Provide the (X, Y) coordinate of the cell's center where the given text is located.  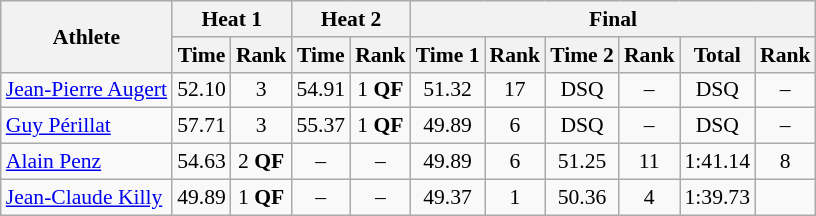
Jean-Pierre Augert (86, 90)
1:39.73 (718, 197)
Total (718, 55)
49.37 (448, 197)
1 (516, 197)
Final (614, 19)
50.36 (582, 197)
54.63 (202, 162)
4 (650, 197)
52.10 (202, 90)
Athlete (86, 36)
54.91 (320, 90)
Guy Périllat (86, 126)
51.32 (448, 90)
Time 1 (448, 55)
Jean-Claude Killy (86, 197)
1:41.14 (718, 162)
2 QF (262, 162)
Alain Penz (86, 162)
55.37 (320, 126)
11 (650, 162)
Heat 2 (350, 19)
8 (786, 162)
57.71 (202, 126)
51.25 (582, 162)
Time 2 (582, 55)
17 (516, 90)
Heat 1 (232, 19)
